Locate the cell with the specified text and output its (X, Y) center coordinate. 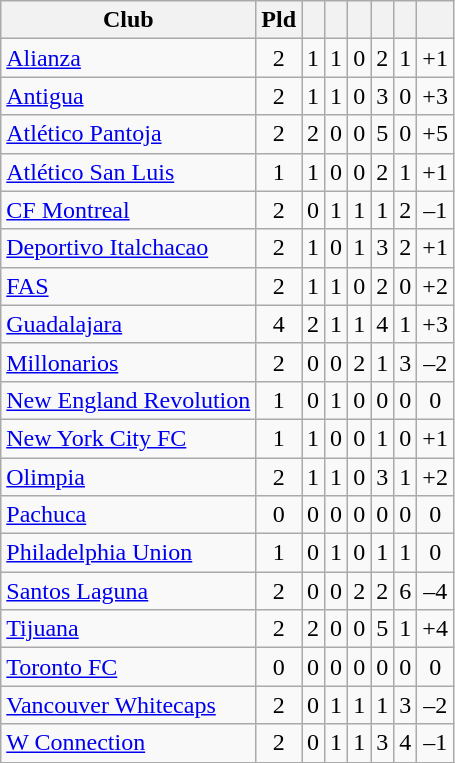
Alianza (128, 58)
Tijuana (128, 629)
W Connection (128, 743)
Olimpia (128, 477)
Atlético Pantoja (128, 134)
Antigua (128, 96)
Guadalajara (128, 324)
New York City FC (128, 438)
–4 (436, 591)
Millonarios (128, 362)
+5 (436, 134)
+4 (436, 629)
Pachuca (128, 515)
FAS (128, 286)
Santos Laguna (128, 591)
Vancouver Whitecaps (128, 705)
CF Montreal (128, 210)
New England Revolution (128, 400)
Philadelphia Union (128, 553)
Toronto FC (128, 667)
Pld (279, 20)
Atlético San Luis (128, 172)
Club (128, 20)
Deportivo Italchacao (128, 248)
6 (406, 591)
